Detect which cell encompasses the target text, then output its (x, y) center coordinate. 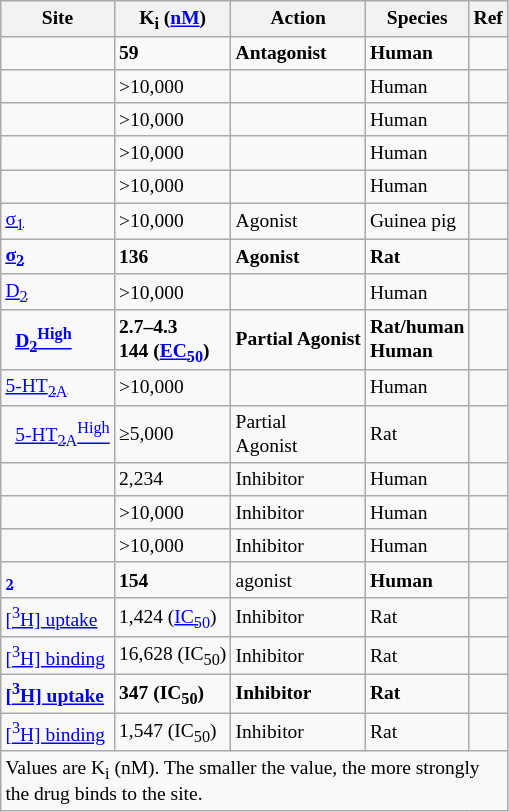
136 (172, 256)
154 (172, 580)
Values are Ki (nM). The smaller the value, the more strongly the drug binds to the site. (254, 781)
σ1 (58, 221)
Species (417, 19)
D2 (58, 292)
D2High (58, 340)
5-HT2AHigh (58, 434)
Site (58, 19)
Ref (488, 19)
Antagonist (298, 52)
1,547 (IC50) (172, 732)
1,424 (IC50) (172, 617)
347 (IC50) (172, 694)
PartialAgonist (298, 434)
≥5,000 (172, 434)
σ2 (58, 256)
5-HT2A (58, 388)
2,234 (172, 478)
Ki (nM) (172, 19)
Partial Agonist (298, 340)
Action (298, 19)
Rat/humanHuman (417, 340)
agonist (298, 580)
2 (58, 580)
Guinea pig (417, 221)
59 (172, 52)
16,628 (IC50) (172, 655)
2.7–4.3144 (EC50) (172, 340)
